Extract the [X, Y] coordinate from the center of the cell holding the provided text.  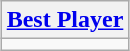
Best Player [65, 20]
